Scan for the cell matching the given text and deliver its [x, y] coordinate at center. 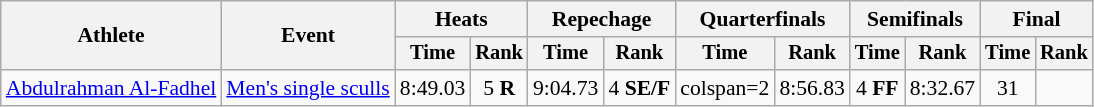
Heats [462, 19]
Final [1036, 19]
colspan=2 [724, 88]
5 R [499, 88]
Semifinals [915, 19]
Repechage [602, 19]
9:04.73 [566, 88]
4 SE/F [639, 88]
8:56.83 [812, 88]
4 FF [878, 88]
Event [308, 36]
Men's single sculls [308, 88]
Athlete [112, 36]
8:32.67 [942, 88]
Quarterfinals [762, 19]
Abdulrahman Al-Fadhel [112, 88]
31 [1008, 88]
8:49.03 [432, 88]
